From the cell containing the given text, extract its center point as (X, Y) coordinate. 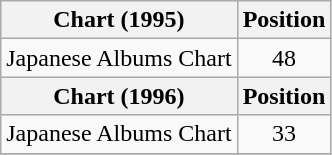
33 (284, 134)
48 (284, 58)
Chart (1996) (119, 96)
Chart (1995) (119, 20)
